Extract the [x, y] coordinate from the center of the cell holding the provided text.  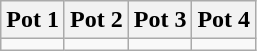
Pot 2 [96, 20]
Pot 3 [160, 20]
Pot 1 [33, 20]
Pot 4 [224, 20]
